Determine the [X, Y] coordinate at the center of the cell enclosing the given text.  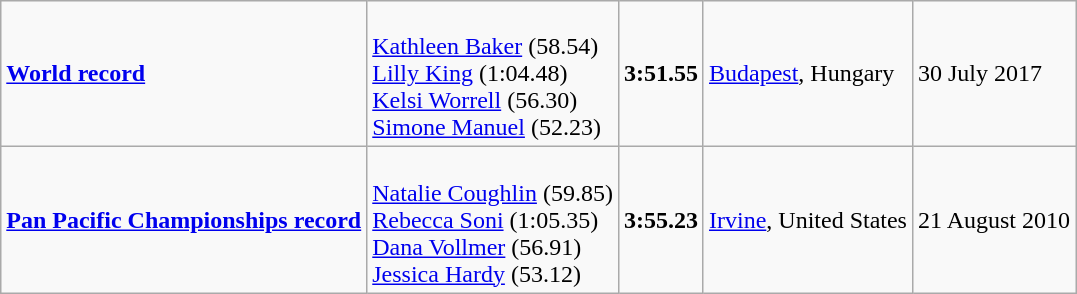
21 August 2010 [994, 220]
30 July 2017 [994, 74]
3:51.55 [660, 74]
3:55.23 [660, 220]
Budapest, Hungary [808, 74]
Natalie Coughlin (59.85)Rebecca Soni (1:05.35)Dana Vollmer (56.91)Jessica Hardy (53.12) [493, 220]
World record [184, 74]
Pan Pacific Championships record [184, 220]
Irvine, United States [808, 220]
Kathleen Baker (58.54)Lilly King (1:04.48)Kelsi Worrell (56.30)Simone Manuel (52.23) [493, 74]
